Output the (X, Y) coordinate of the center of the cell containing the given text.  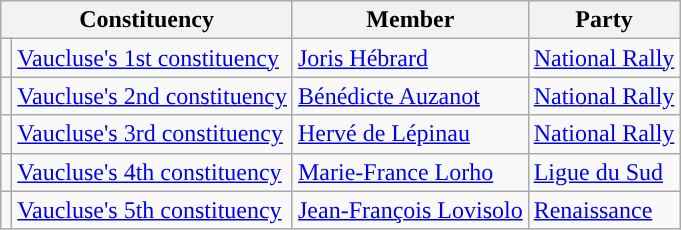
Party (604, 20)
Vaucluse's 4th constituency (152, 172)
Ligue du Sud (604, 172)
Vaucluse's 5th constituency (152, 210)
Vaucluse's 2nd constituency (152, 96)
Vaucluse's 1st constituency (152, 58)
Bénédicte Auzanot (410, 96)
Vaucluse's 3rd constituency (152, 134)
Joris Hébrard (410, 58)
Constituency (147, 20)
Renaissance (604, 210)
Hervé de Lépinau (410, 134)
Marie-France Lorho (410, 172)
Jean-François Lovisolo (410, 210)
Member (410, 20)
